Locate the cell with the specified text and output its [X, Y] center coordinate. 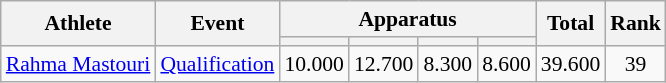
39 [636, 64]
39.600 [570, 64]
Apparatus [407, 19]
Total [570, 24]
10.000 [314, 64]
12.700 [384, 64]
8.300 [448, 64]
Rahma Mastouri [78, 64]
Qualification [217, 64]
Athlete [78, 24]
8.600 [506, 64]
Event [217, 24]
Rank [636, 24]
